Pinpoint the cell where the given text exists, returning its [X, Y] midpoint coordinate. 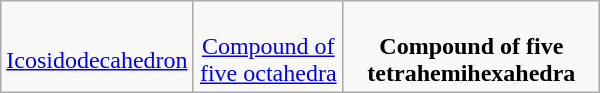
Compound of five octahedra [268, 47]
Icosidodecahedron [97, 47]
Compound of five tetrahemihexahedra [471, 47]
